Extract the (X, Y) coordinate from the center of the cell holding the provided text.  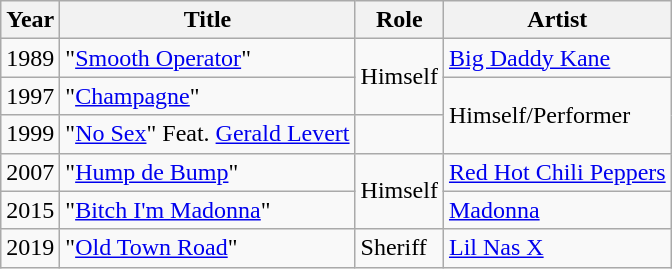
Red Hot Chili Peppers (557, 172)
"Smooth Operator" (208, 58)
Madonna (557, 210)
Sheriff (399, 248)
"Bitch I'm Madonna" (208, 210)
Title (208, 20)
1997 (30, 96)
"Old Town Road" (208, 248)
2015 (30, 210)
"Champagne" (208, 96)
Big Daddy Kane (557, 58)
1989 (30, 58)
"Hump de Bump" (208, 172)
Himself/Performer (557, 115)
Year (30, 20)
2019 (30, 248)
Artist (557, 20)
2007 (30, 172)
"No Sex" Feat. Gerald Levert (208, 134)
1999 (30, 134)
Lil Nas X (557, 248)
Role (399, 20)
